For the text-containing cell, return its midpoint in [x, y] coordinate format. 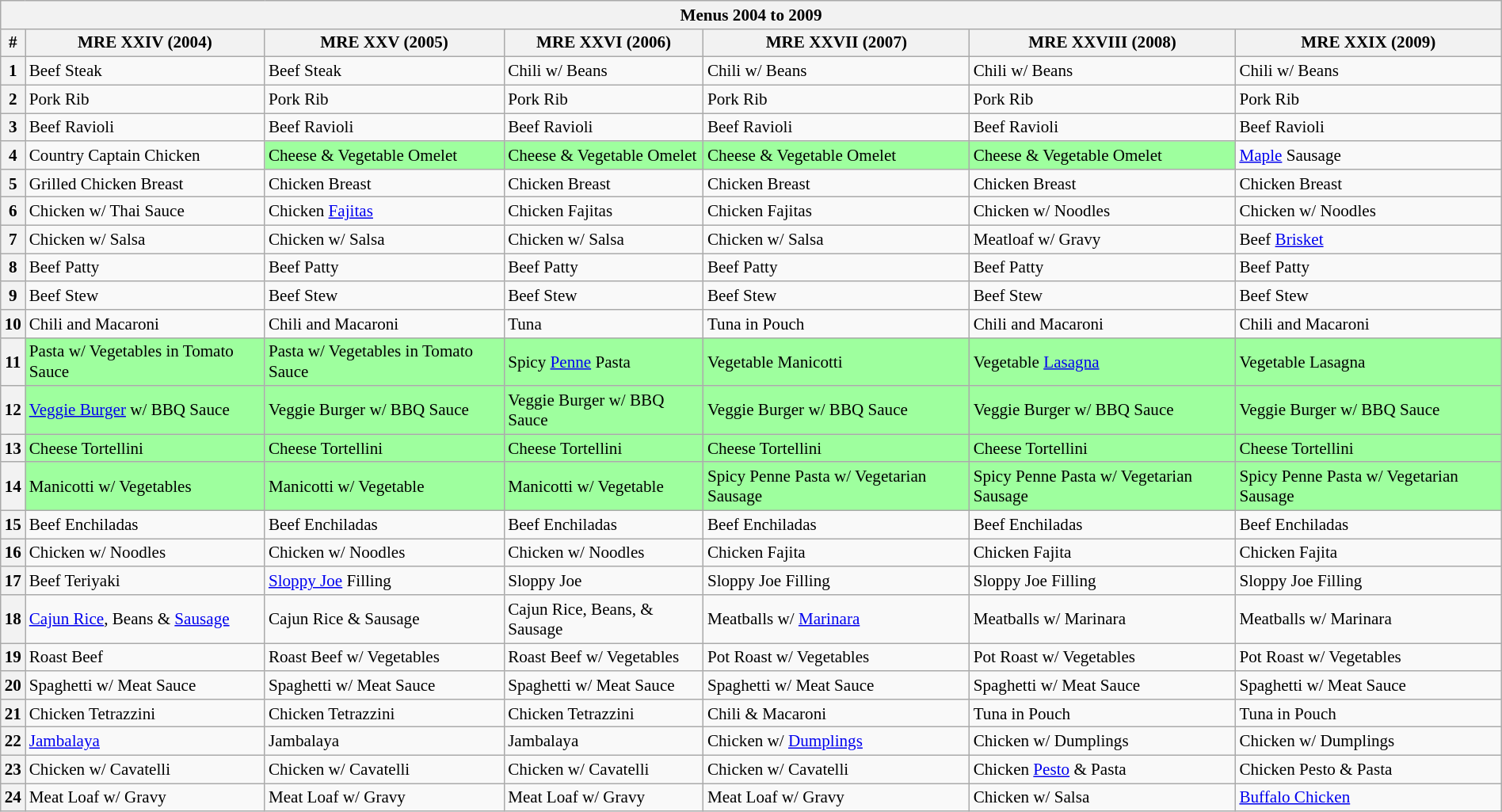
Manicotti w/ Vegetables [145, 486]
18 [13, 619]
12 [13, 410]
2 [13, 98]
23 [13, 768]
20 [13, 684]
MRE XXIV (2004) [145, 43]
24 [13, 797]
Cajun Rice & Sausage [384, 619]
MRE XXVI (2006) [604, 43]
1 [13, 71]
21 [13, 713]
11 [13, 361]
Sloppy Joe [604, 580]
Spicy Penne Pasta [604, 361]
13 [13, 448]
Menus 2004 to 2009 [751, 14]
MRE XXVII (2007) [837, 43]
17 [13, 580]
Maple Sausage [1368, 155]
4 [13, 155]
Beef Brisket [1368, 239]
15 [13, 524]
Vegetable Manicotti [837, 361]
6 [13, 211]
MRE XXVIII (2008) [1103, 43]
Cajun Rice, Beans & Sausage [145, 619]
Roast Beef [145, 658]
Meatloaf w/ Gravy [1103, 239]
MRE XXIX (2009) [1368, 43]
9 [13, 295]
Chicken w/ Thai Sauce [145, 211]
# [13, 43]
10 [13, 323]
Cajun Rice, Beans, & Sausage [604, 619]
8 [13, 268]
Country Captain Chicken [145, 155]
14 [13, 486]
22 [13, 741]
Chili & Macaroni [837, 713]
16 [13, 553]
Grilled Chicken Breast [145, 182]
Tuna [604, 323]
3 [13, 127]
MRE XXV (2005) [384, 43]
Buffalo Chicken [1368, 797]
Beef Teriyaki [145, 580]
7 [13, 239]
5 [13, 182]
19 [13, 658]
